Extract the (x, y) coordinate from the center of the cell holding the provided text.  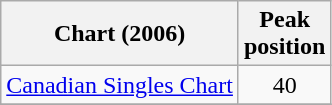
Peak position (284, 34)
Canadian Singles Chart (120, 85)
40 (284, 85)
Chart (2006) (120, 34)
